Extract the (x, y) coordinate from the center of the cell holding the provided text.  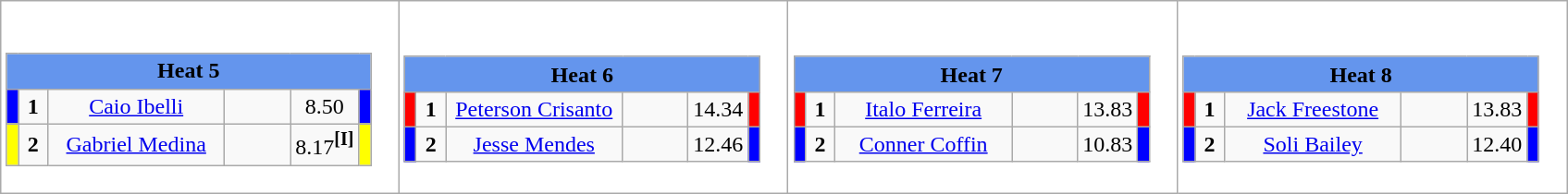
Heat 5 (189, 71)
Jesse Mendes (535, 144)
Heat 7 1 Italo Ferreira 13.83 2 Conner Coffin 10.83 (982, 97)
Conner Coffin (923, 144)
Heat 5 1 Caio Ibelli 8.50 2 Gabriel Medina 8.17[I] (200, 97)
Jack Freestone (1314, 109)
Heat 8 (1361, 74)
Heat 8 1 Jack Freestone 13.83 2 Soli Bailey 12.40 (1373, 97)
8.17[I] (325, 144)
Italo Ferreira (923, 109)
Peterson Crisanto (535, 109)
8.50 (325, 106)
Heat 7 (971, 74)
Caio Ibelli (137, 106)
Gabriel Medina (137, 144)
14.34 (718, 109)
10.83 (1108, 144)
Heat 6 1 Peterson Crisanto 14.34 2 Jesse Mendes 12.46 (594, 97)
12.46 (718, 144)
Soli Bailey (1314, 144)
12.40 (1497, 144)
Heat 6 (582, 74)
